Capture the cell that displays the provided text and extract its [X, Y] central coordinate. 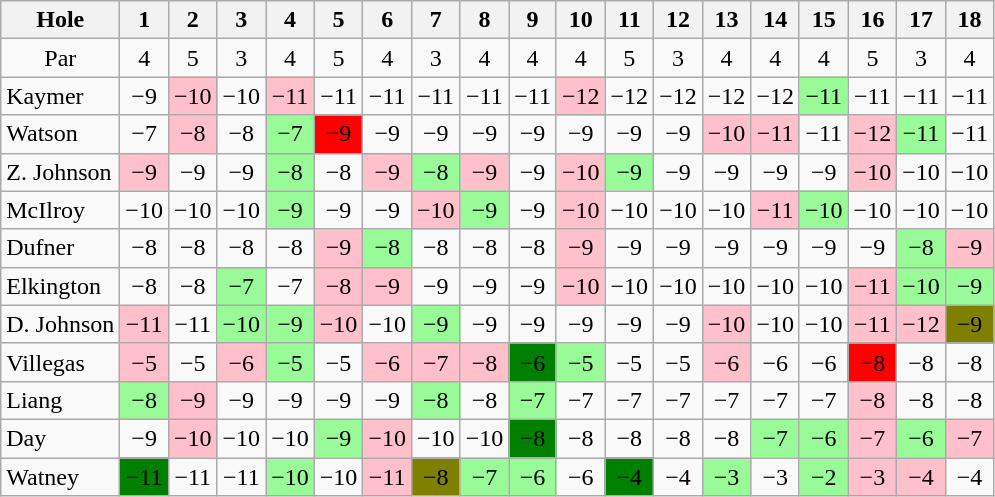
9 [533, 20]
Z. Johnson [60, 172]
−2 [824, 477]
7 [436, 20]
8 [484, 20]
McIlroy [60, 210]
Watson [60, 134]
17 [922, 20]
2 [192, 20]
Dufner [60, 248]
10 [580, 20]
Kaymer [60, 96]
16 [872, 20]
Par [60, 58]
Elkington [60, 286]
Liang [60, 400]
Watney [60, 477]
13 [726, 20]
Day [60, 438]
1 [144, 20]
14 [776, 20]
18 [970, 20]
Villegas [60, 362]
15 [824, 20]
11 [630, 20]
D. Johnson [60, 324]
6 [388, 20]
Hole [60, 20]
12 [678, 20]
